Find where the given text appears and provide that cell's center as (x, y) coordinate. 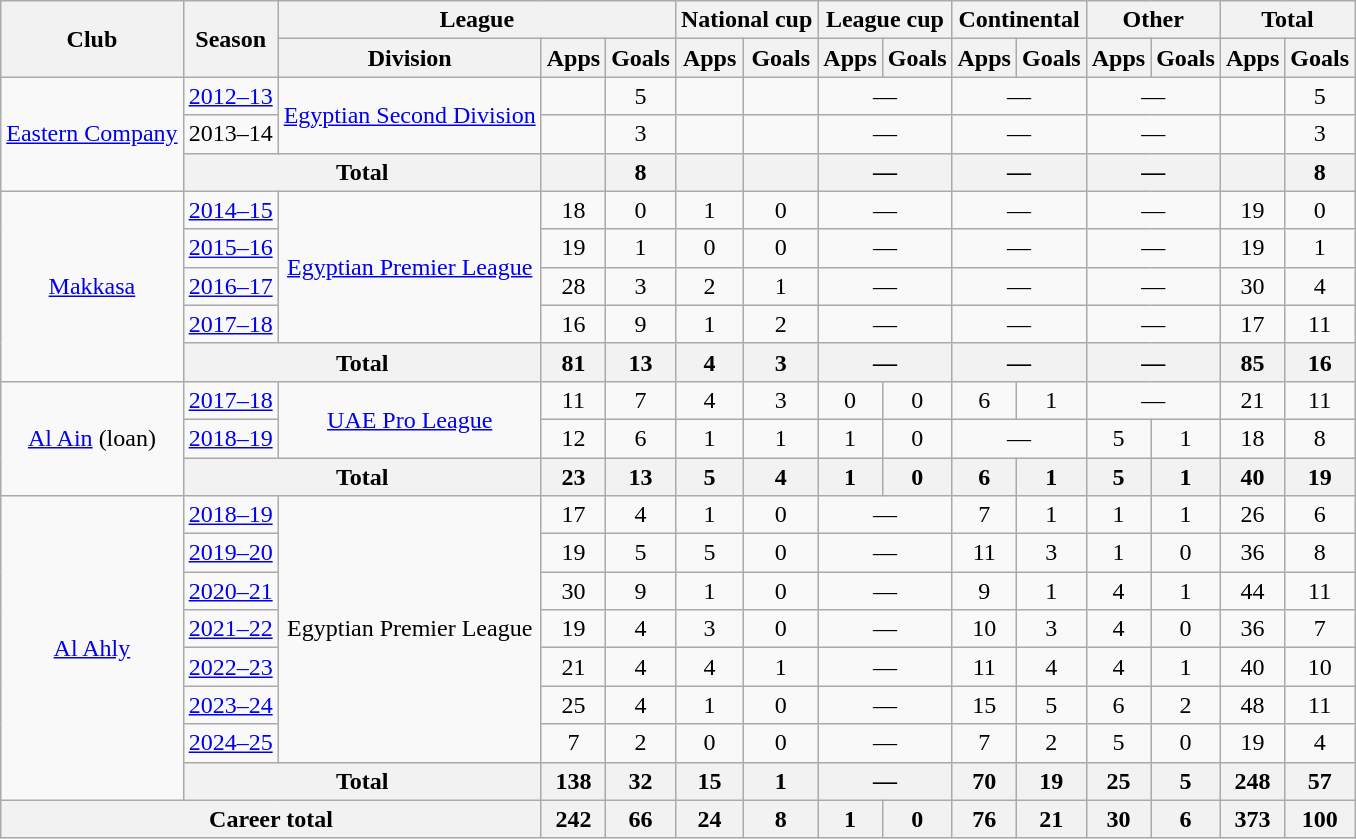
National cup (746, 20)
2020–21 (230, 591)
100 (1320, 819)
2012–13 (230, 96)
2023–24 (230, 705)
Club (92, 39)
2024–25 (230, 743)
85 (1252, 362)
Eastern Company (92, 134)
UAE Pro League (410, 419)
48 (1252, 705)
League (476, 20)
138 (573, 781)
81 (573, 362)
Al Ain (loan) (92, 438)
2016–17 (230, 286)
23 (573, 477)
Division (410, 58)
Al Ahly (92, 648)
12 (573, 438)
57 (1320, 781)
66 (641, 819)
Egyptian Second Division (410, 115)
2021–22 (230, 629)
2022–23 (230, 667)
76 (984, 819)
70 (984, 781)
32 (641, 781)
24 (709, 819)
26 (1252, 515)
28 (573, 286)
373 (1252, 819)
2019–20 (230, 553)
League cup (885, 20)
248 (1252, 781)
Season (230, 39)
Makkasa (92, 286)
44 (1252, 591)
242 (573, 819)
2013–14 (230, 134)
Career total (271, 819)
2015–16 (230, 248)
Continental (1019, 20)
2014–15 (230, 210)
Other (1153, 20)
